Extract the [x, y] coordinate from the center of the cell holding the provided text.  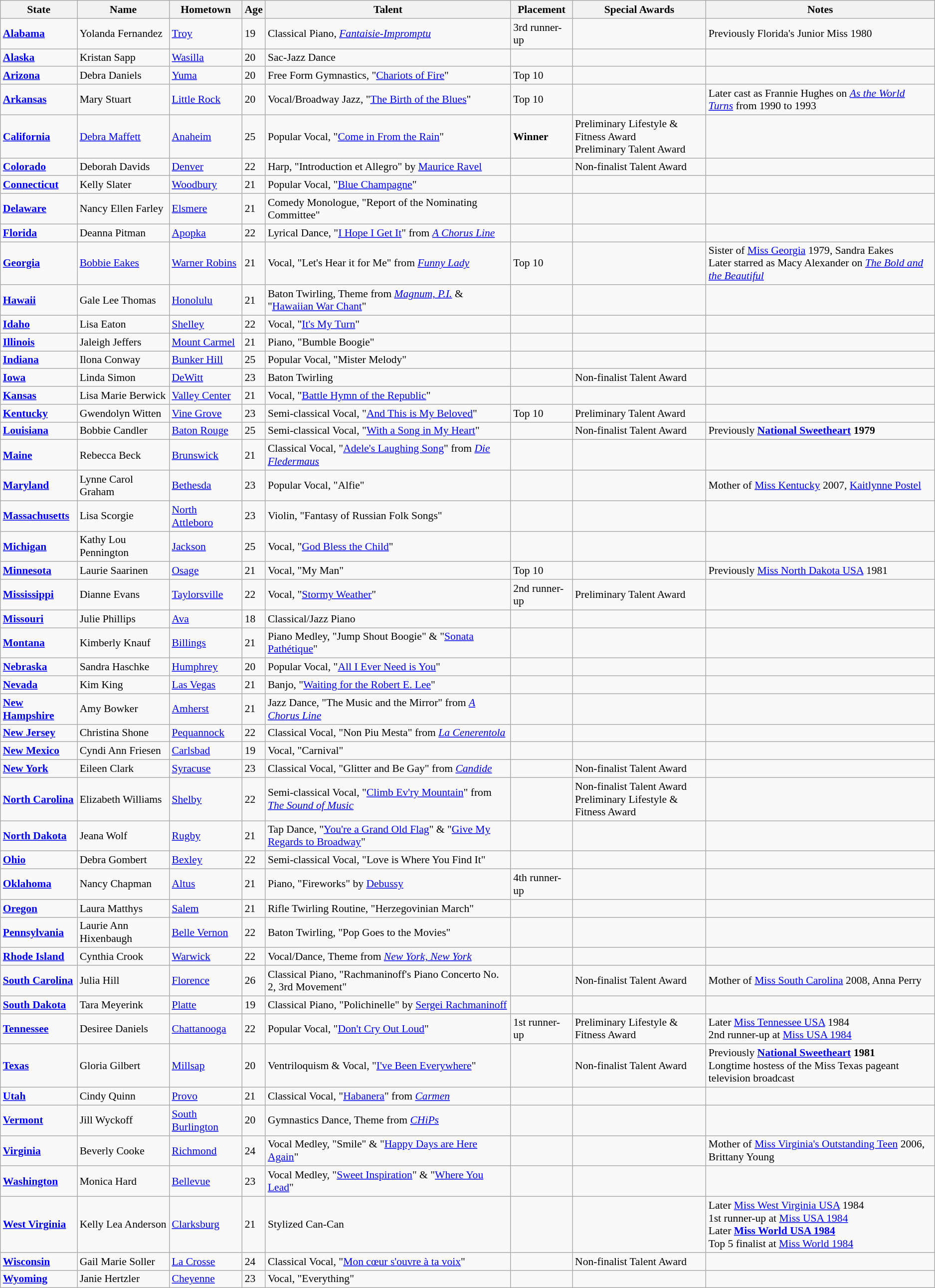
Vocal, "Let's Hear it for Me" from Funny Lady [388, 263]
Cindy Quinn [124, 1097]
Desiree Daniels [124, 1029]
Anaheim [205, 137]
Elizabeth Williams [124, 799]
Vocal, "Battle Hymn of the Republic" [388, 395]
Delaware [39, 208]
Honolulu [205, 300]
Shelby [205, 799]
Illinois [39, 342]
Amherst [205, 709]
South Carolina [39, 980]
Popular Vocal, "Mister Melody" [388, 360]
Ventriloquism & Vocal, "I've Been Everywhere" [388, 1066]
Classical Vocal, "Non Piu Mesta" from La Cenerentola [388, 733]
Wasilla [205, 58]
Bellevue [205, 1182]
Belle Vernon [205, 932]
Cyndi Ann Friesen [124, 751]
Baton Twirling [388, 378]
Later Miss West Virginia USA 19841st runner-up at Miss USA 1984Later Miss World USA 1984Top 5 finalist at Miss World 1984 [820, 1225]
Amy Bowker [124, 709]
Nancy Chapman [124, 885]
Michigan [39, 547]
Piano, "Fireworks" by Debussy [388, 885]
Yolanda Fernandez [124, 34]
Notes [820, 9]
North Attleboro [205, 516]
Lisa Scorgie [124, 516]
Kimberly Knauf [124, 643]
Placement [542, 9]
Classical Piano, Fantaisie-Impromptu [388, 34]
Sandra Haschke [124, 667]
Hawaii [39, 300]
Washington [39, 1182]
18 [254, 619]
Beverly Cooke [124, 1151]
Baton Twirling, Theme from Magnum, P.I. & "Hawaiian War Chant" [388, 300]
3rd runner-up [542, 34]
Monica Hard [124, 1182]
Deanna Pitman [124, 233]
Apopka [205, 233]
New Mexico [39, 751]
Linda Simon [124, 378]
Alaska [39, 58]
Semi-classical Vocal, "Love is Where You Find It" [388, 860]
Taylorsville [205, 594]
Humphrey [205, 667]
DeWitt [205, 378]
Julie Phillips [124, 619]
Bobbie Candler [124, 431]
Previously Florida's Junior Miss 1980 [820, 34]
Mother of Miss Virginia's Outstanding Teen 2006, Brittany Young [820, 1151]
Wyoming [39, 1279]
Bethesda [205, 486]
Classical Vocal, "Mon cœur s'ouvre à ta voix" [388, 1262]
Millsap [205, 1066]
Preliminary Lifestyle & Fitness AwardPreliminary Talent Award [639, 137]
Debra Maffett [124, 137]
Later Miss Tennessee USA 19842nd runner-up at Miss USA 1984 [820, 1029]
West Virginia [39, 1225]
Christina Shone [124, 733]
Sac-Jazz Dance [388, 58]
Florence [205, 980]
North Dakota [39, 836]
Baton Twirling, "Pop Goes to the Movies" [388, 932]
Kim King [124, 685]
Richmond [205, 1151]
Vocal/Broadway Jazz, "The Birth of the Blues" [388, 100]
Woodbury [205, 185]
Name [124, 9]
Kentucky [39, 413]
Connecticut [39, 185]
Lisa Marie Berwick [124, 395]
Gale Lee Thomas [124, 300]
Altus [205, 885]
Vocal/Dance, Theme from New York, New York [388, 957]
Clarksburg [205, 1225]
Bunker Hill [205, 360]
Denver [205, 167]
Massachusetts [39, 516]
Yuma [205, 76]
Billings [205, 643]
Mount Carmel [205, 342]
Idaho [39, 325]
Classical/Jazz Piano [388, 619]
Cynthia Crook [124, 957]
Jazz Dance, "The Music and the Mirror" from A Chorus Line [388, 709]
Ohio [39, 860]
Dianne Evans [124, 594]
Chattanooga [205, 1029]
Pequannock [205, 733]
Louisiana [39, 431]
Maine [39, 455]
Comedy Monologue, "Report of the Nominating Committee" [388, 208]
Previously National Sweetheart 1979 [820, 431]
Laurie Saarinen [124, 571]
Platte [205, 1005]
4th runner-up [542, 885]
Rebecca Beck [124, 455]
Las Vegas [205, 685]
Classical Vocal, "Habanera" from Carmen [388, 1097]
Kristan Sapp [124, 58]
Tara Meyerink [124, 1005]
Lyrical Dance, "I Hope I Get It" from A Chorus Line [388, 233]
Baton Rouge [205, 431]
Preliminary Lifestyle & Fitness Award [639, 1029]
Troy [205, 34]
Rugby [205, 836]
Popular Vocal, "Come in From the Rain" [388, 137]
Laurie Ann Hixenbaugh [124, 932]
Gloria Gilbert [124, 1066]
Salem [205, 909]
Banjo, "Waiting for the Robert E. Lee" [388, 685]
Maryland [39, 486]
Gymnastics Dance, Theme from CHiPs [388, 1120]
Utah [39, 1097]
Stylized Can-Can [388, 1225]
Vocal, "My Man" [388, 571]
Arizona [39, 76]
Wisconsin [39, 1262]
Piano Medley, "Jump Shout Boogie" & "Sonata Pathétique" [388, 643]
Debra Daniels [124, 76]
Osage [205, 571]
Oregon [39, 909]
California [39, 137]
Mother of Miss Kentucky 2007, Kaitlynne Postel [820, 486]
South Burlington [205, 1120]
Jaleigh Jeffers [124, 342]
Tennessee [39, 1029]
Jill Wyckoff [124, 1120]
Sister of Miss Georgia 1979, Sandra EakesLater starred as Macy Alexander on The Bold and the Beautiful [820, 263]
Florida [39, 233]
Iowa [39, 378]
La Crosse [205, 1262]
Harp, "Introduction et Allegro" by Maurice Ravel [388, 167]
Piano, "Bumble Boogie" [388, 342]
Vocal, "Stormy Weather" [388, 594]
Debra Gombert [124, 860]
Non-finalist Talent AwardPreliminary Lifestyle & Fitness Award [639, 799]
26 [254, 980]
Arkansas [39, 100]
Valley Center [205, 395]
Nancy Ellen Farley [124, 208]
Vocal Medley, "Sweet Inspiration" & "Where You Lead" [388, 1182]
Indiana [39, 360]
Minnesota [39, 571]
Semi-classical Vocal, "With a Song in My Heart" [388, 431]
Pennsylvania [39, 932]
Hometown [205, 9]
Vocal, "God Bless the Child" [388, 547]
Nevada [39, 685]
Ava [205, 619]
Julia Hill [124, 980]
Brunswick [205, 455]
Popular Vocal, "All I Ever Need is You" [388, 667]
Warwick [205, 957]
Mississippi [39, 594]
Mary Stuart [124, 100]
Little Rock [205, 100]
Kelly Slater [124, 185]
Provo [205, 1097]
Previously National Sweetheart 1981Longtime hostess of the Miss Texas pageant television broadcast [820, 1066]
Bexley [205, 860]
Elsmere [205, 208]
Jackson [205, 547]
Warner Robins [205, 263]
Age [254, 9]
Talent [388, 9]
Winner [542, 137]
Janie Hertzler [124, 1279]
Vocal, "It's My Turn" [388, 325]
Ilona Conway [124, 360]
Vermont [39, 1120]
Mother of Miss South Carolina 2008, Anna Perry [820, 980]
New Hampshire [39, 709]
Montana [39, 643]
Kelly Lea Anderson [124, 1225]
Vine Grove [205, 413]
Colorado [39, 167]
New York [39, 769]
Eileen Clark [124, 769]
Texas [39, 1066]
New Jersey [39, 733]
South Dakota [39, 1005]
Classical Piano, "Rachmaninoff's Piano Concerto No. 2, 3rd Movement" [388, 980]
Lynne Carol Graham [124, 486]
Free Form Gymnastics, "Chariots of Fire" [388, 76]
Georgia [39, 263]
Gail Marie Soller [124, 1262]
2nd runner-up [542, 594]
Previously Miss North Dakota USA 1981 [820, 571]
Oklahoma [39, 885]
Lisa Eaton [124, 325]
Nebraska [39, 667]
Rifle Twirling Routine, "Herzegovinian March" [388, 909]
Tap Dance, "You're a Grand Old Flag" & "Give My Regards to Broadway" [388, 836]
Carlsbad [205, 751]
Later cast as Frannie Hughes on As the World Turns from 1990 to 1993 [820, 100]
Popular Vocal, "Alfie" [388, 486]
Classical Piano, "Polichinelle" by Sergei Rachmaninoff [388, 1005]
North Carolina [39, 799]
Vocal Medley, "Smile" & "Happy Days are Here Again" [388, 1151]
Semi-classical Vocal, "Climb Ev'ry Mountain" from The Sound of Music [388, 799]
Alabama [39, 34]
Kansas [39, 395]
Vocal, "Carnival" [388, 751]
Violin, "Fantasy of Russian Folk Songs" [388, 516]
Classical Vocal, "Glitter and Be Gay" from Candide [388, 769]
Classical Vocal, "Adele's Laughing Song" from Die Fledermaus [388, 455]
Rhode Island [39, 957]
Popular Vocal, "Don't Cry Out Loud" [388, 1029]
Special Awards [639, 9]
Missouri [39, 619]
Kathy Lou Pennington [124, 547]
1st runner-up [542, 1029]
Popular Vocal, "Blue Champagne" [388, 185]
State [39, 9]
Bobbie Eakes [124, 263]
Cheyenne [205, 1279]
Shelley [205, 325]
Gwendolyn Witten [124, 413]
Laura Matthys [124, 909]
Deborah Davids [124, 167]
Jeana Wolf [124, 836]
Semi-classical Vocal, "And This is My Beloved" [388, 413]
Syracuse [205, 769]
Vocal, "Everything" [388, 1279]
Virginia [39, 1151]
